Detect which cell encompasses the target text, then output its [x, y] center coordinate. 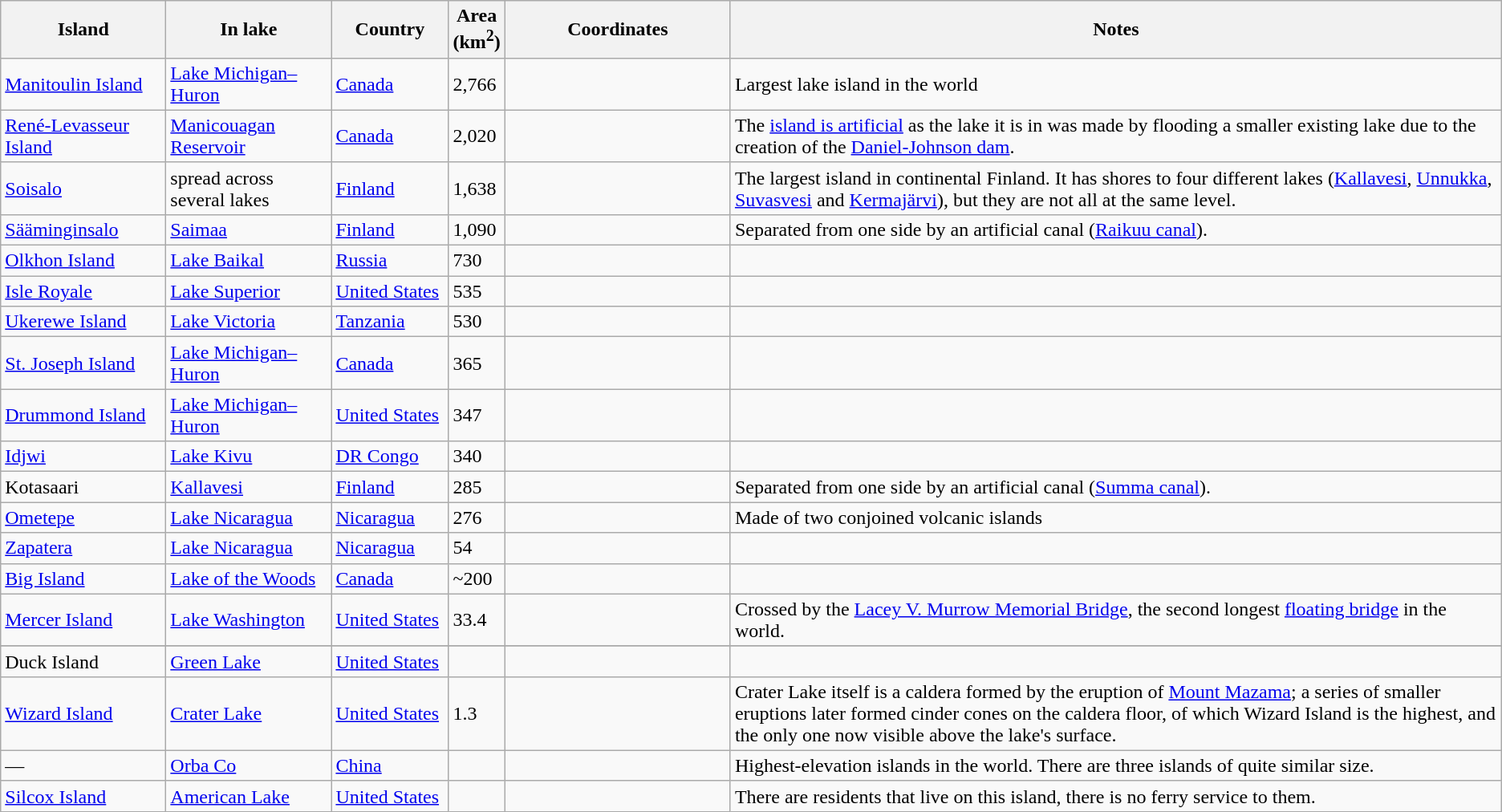
Ometepe [83, 518]
Made of two conjoined volcanic islands [1115, 518]
2,020 [477, 136]
Lake Victoria [249, 322]
1,090 [477, 229]
54 [477, 548]
Lake Superior [249, 291]
René-Levasseur Island [83, 136]
730 [477, 261]
276 [477, 518]
Notes [1115, 30]
Mercer Island [83, 619]
China [390, 765]
The island is artificial as the lake it is in was made by flooding a smaller existing lake due to the creation of the Daniel-Johnson dam. [1115, 136]
Drummond Island [83, 416]
Country [390, 30]
1,638 [477, 188]
Lake of the Woods [249, 579]
347 [477, 416]
Lake Washington [249, 619]
530 [477, 322]
— [83, 765]
Sääminginsalo [83, 229]
Big Island [83, 579]
Tanzania [390, 322]
St. Joseph Island [83, 363]
Kotasaari [83, 487]
Lake Baikal [249, 261]
Coordinates [618, 30]
1.3 [477, 713]
Crossed by the Lacey V. Murrow Memorial Bridge, the second longest floating bridge in the world. [1115, 619]
Orba Co [249, 765]
Separated from one side by an artificial canal (Raikuu canal). [1115, 229]
In lake [249, 30]
2,766 [477, 83]
DR Congo [390, 457]
spread across several lakes [249, 188]
Wizard Island [83, 713]
Silcox Island [83, 796]
285 [477, 487]
Island [83, 30]
Green Lake [249, 661]
Ukerewe Island [83, 322]
Highest-elevation islands in the world. There are three islands of quite similar size. [1115, 765]
Crater Lake [249, 713]
American Lake [249, 796]
Russia [390, 261]
Largest lake island in the world [1115, 83]
Manicouagan Reservoir [249, 136]
33.4 [477, 619]
Separated from one side by an artificial canal (Summa canal). [1115, 487]
Lake Kivu [249, 457]
Olkhon Island [83, 261]
Kallavesi [249, 487]
Soisalo [83, 188]
~200 [477, 579]
Idjwi [83, 457]
There are residents that live on this island, there is no ferry service to them. [1115, 796]
Zapatera [83, 548]
Duck Island [83, 661]
Area(km2) [477, 30]
Manitoulin Island [83, 83]
535 [477, 291]
340 [477, 457]
365 [477, 363]
Saimaa [249, 229]
Isle Royale [83, 291]
